For the text-containing cell, return its midpoint in (x, y) coordinate format. 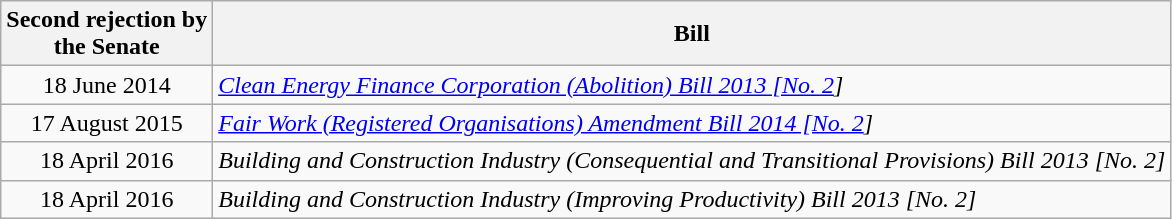
Building and Construction Industry (Improving Productivity) Bill 2013 [No. 2] (692, 199)
Building and Construction Industry (Consequential and Transitional Provisions) Bill 2013 [No. 2] (692, 161)
Clean Energy Finance Corporation (Abolition) Bill 2013 [No. 2] (692, 85)
18 June 2014 (107, 85)
17 August 2015 (107, 123)
Second rejection by the Senate (107, 34)
Fair Work (Registered Organisations) Amendment Bill 2014 [No. 2] (692, 123)
Bill (692, 34)
